Capture the cell that displays the provided text and extract its (x, y) central coordinate. 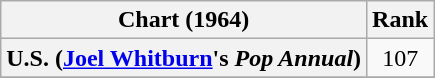
Rank (400, 20)
Chart (1964) (184, 20)
107 (400, 58)
U.S. (Joel Whitburn's Pop Annual) (184, 58)
